Locate the cell with the specified text and output its [x, y] center coordinate. 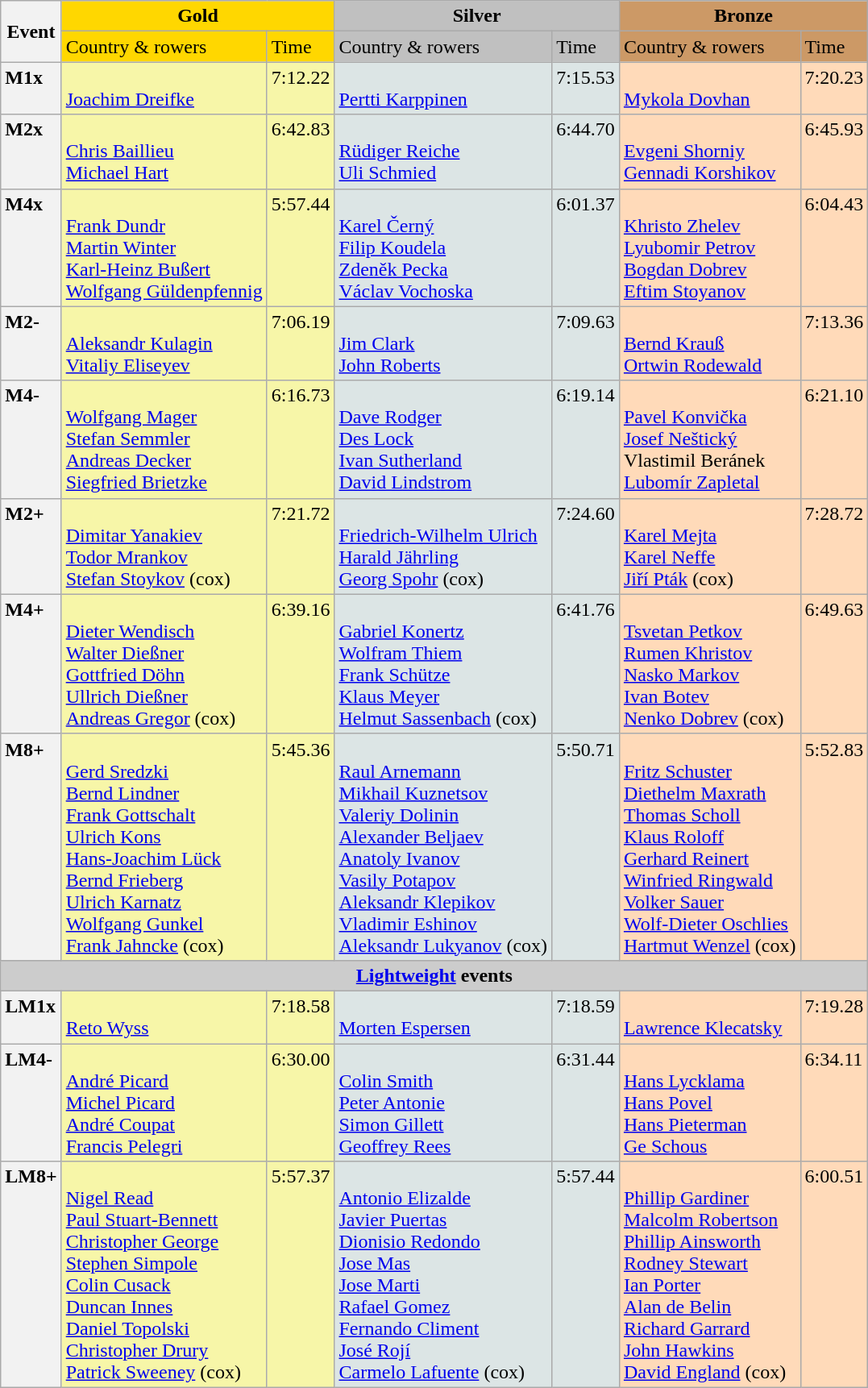
Reto Wyss [164, 1017]
LM8+ [31, 1275]
Karel Černý Filip Koudela Zdeněk Pecka Václav Vochoska [443, 247]
Colin Smith Peter Antonie Simon Gillett Geoffrey Rees [443, 1102]
6:41.76 [586, 664]
Bronze [743, 16]
Gold [198, 16]
Pavel Konvička Josef Neštický Vlastimil Beránek Lubomír Zapletal [709, 439]
7:19.28 [834, 1017]
Hans Lycklama Hans Povel Hans Pieterman Ge Schous [709, 1102]
Mykola Dovhan [709, 89]
Joachim Dreifke [164, 89]
Lightweight events [434, 975]
Antonio Elizalde Javier Puertas Dionisio Redondo Jose Mas Jose Marti Rafael Gomez Fernando Climent José Rojí Carmelo Lafuente (cox) [443, 1275]
7:24.60 [586, 546]
LM1x [31, 1017]
M2+ [31, 546]
6:04.43 [834, 247]
M2x [31, 152]
M4+ [31, 664]
5:52.83 [834, 846]
6:34.11 [834, 1102]
Fritz Schuster Diethelm Maxrath Thomas Scholl Klaus Roloff Gerhard Reinert Winfried Ringwald Volker Sauer Wolf-Dieter Oschlies Hartmut Wenzel (cox) [709, 846]
7:12.22 [301, 89]
Chris Baillieu Michael Hart [164, 152]
Aleksandr Kulagin Vitaliy Eliseyev [164, 343]
7:15.53 [586, 89]
Phillip Gardiner Malcolm Robertson Phillip Ainsworth Rodney Stewart Ian Porter Alan de Belin Richard Garrard John Hawkins David England (cox) [709, 1275]
Dieter Wendisch Walter Dießner Gottfried Döhn Ullrich Dießner Andreas Gregor (cox) [164, 664]
Dave Rodger Des Lock Ivan Sutherland David Lindstrom [443, 439]
Wolfgang Mager Stefan Semmler Andreas Decker Siegfried Brietzke [164, 439]
5:50.71 [586, 846]
6:16.73 [301, 439]
Event [31, 31]
M4- [31, 439]
Pertti Karppinen [443, 89]
7:09.63 [586, 343]
7:20.23 [834, 89]
7:28.72 [834, 546]
M8+ [31, 846]
6:42.83 [301, 152]
6:31.44 [586, 1102]
7:18.58 [301, 1017]
Silver [477, 16]
André Picard Michel Picard André Coupat Francis Pelegri [164, 1102]
6:30.00 [301, 1102]
LM4- [31, 1102]
Gabriel Konertz Wolfram Thiem Frank Schütze Klaus Meyer Helmut Sassenbach (cox) [443, 664]
Lawrence Klecatsky [709, 1017]
Morten Espersen [443, 1017]
7:06.19 [301, 343]
7:21.72 [301, 546]
Tsvetan Petkov Rumen Khristov Nasko Markov Ivan Botev Nenko Dobrev (cox) [709, 664]
6:00.51 [834, 1275]
Jim Clark John Roberts [443, 343]
Gerd Sredzki Bernd Lindner Frank Gottschalt Ulrich Kons Hans-Joachim Lück Bernd Frieberg Ulrich Karnatz Wolfgang Gunkel Frank Jahncke (cox) [164, 846]
6:19.14 [586, 439]
6:21.10 [834, 439]
Dimitar Yanakiev Todor Mrankov Stefan Stoykov (cox) [164, 546]
6:01.37 [586, 247]
Rüdiger Reiche Uli Schmied [443, 152]
Friedrich-Wilhelm Ulrich Harald Jährling Georg Spohr (cox) [443, 546]
Khristo Zhelev Lyubomir Petrov Bogdan Dobrev Eftim Stoyanov [709, 247]
5:45.36 [301, 846]
M1x [31, 89]
7:13.36 [834, 343]
5:57.37 [301, 1275]
M2- [31, 343]
6:45.93 [834, 152]
Frank Dundr Martin Winter Karl-Heinz Bußert Wolfgang Güldenpfennig [164, 247]
6:39.16 [301, 664]
M4x [31, 247]
Karel Mejta Karel Neffe Jiří Pták (cox) [709, 546]
Nigel Read Paul Stuart-Bennett Christopher George Stephen Simpole Colin Cusack Duncan Innes Daniel Topolski Christopher Drury Patrick Sweeney (cox) [164, 1275]
Evgeni Shorniy Gennadi Korshikov [709, 152]
6:49.63 [834, 664]
6:44.70 [586, 152]
7:18.59 [586, 1017]
Bernd Krauß Ortwin Rodewald [709, 343]
